From the cell containing the given text, extract its center point as (X, Y) coordinate. 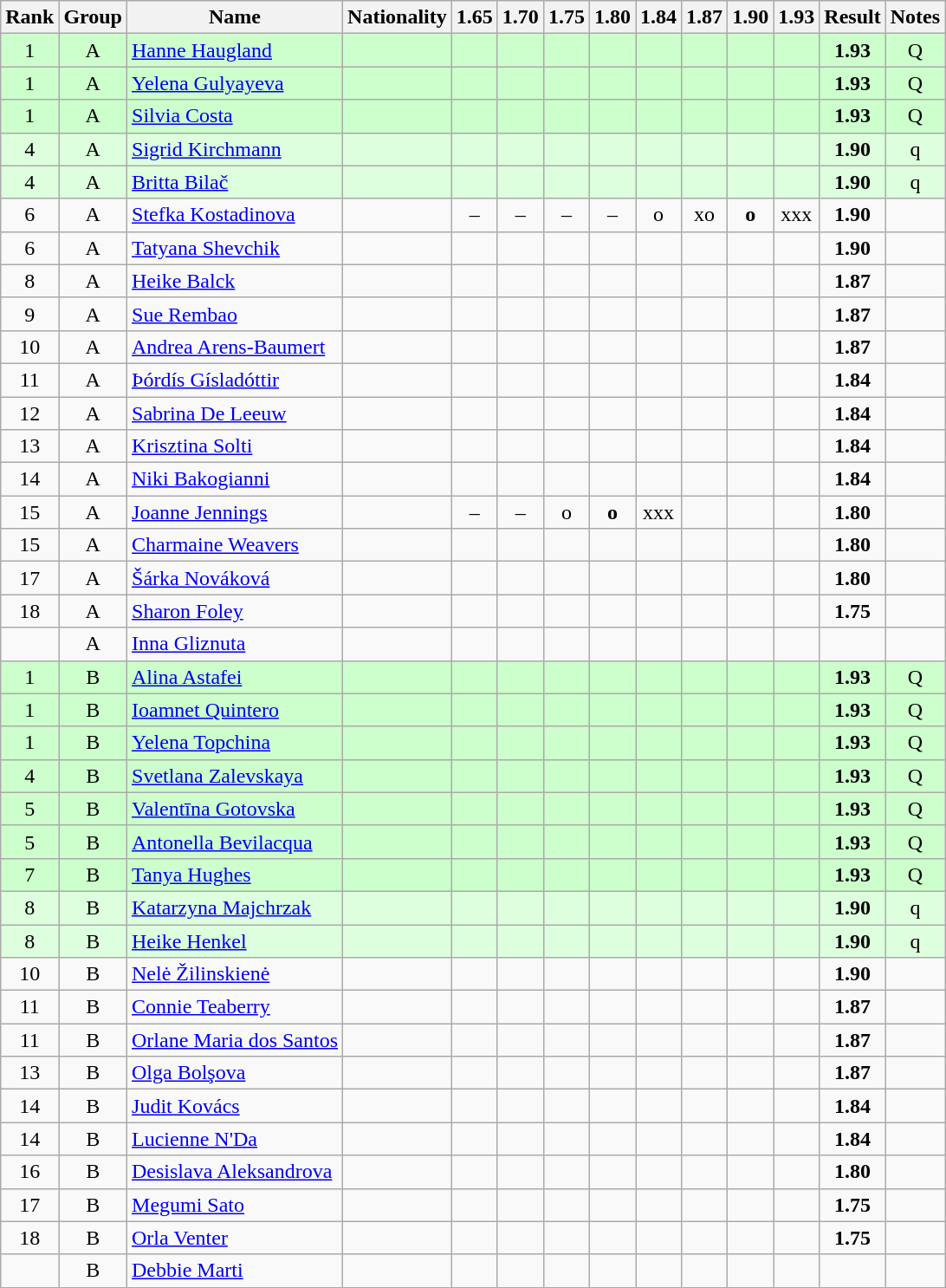
Nationality (398, 17)
Þórdís Gísladóttir (236, 380)
Alina Astafei (236, 677)
Olga Bolşova (236, 1073)
Notes (915, 17)
Šárka Nováková (236, 578)
12 (29, 413)
Hanne Haugland (236, 50)
Judit Kovács (236, 1106)
Tanya Hughes (236, 875)
Inna Gliznuta (236, 644)
Debbie Marti (236, 1271)
Ioamnet Quintero (236, 710)
Katarzyna Majchrzak (236, 907)
Stefka Kostadinova (236, 215)
Desislava Aleksandrova (236, 1172)
Orla Venter (236, 1238)
Nelė Žilinskienė (236, 974)
Sigrid Kirchmann (236, 149)
Heike Balck (236, 281)
Joanne Jennings (236, 512)
Krisztina Solti (236, 446)
Group (94, 17)
Britta Bilač (236, 182)
Andrea Arens-Baumert (236, 347)
Orlane Maria dos Santos (236, 1040)
Rank (29, 17)
9 (29, 314)
Sharon Foley (236, 611)
1.70 (520, 17)
Lucienne N'Da (236, 1139)
1.65 (475, 17)
Yelena Topchina (236, 743)
xo (705, 215)
Sabrina De Leeuw (236, 413)
Result (852, 17)
Svetlana Zalevskaya (236, 776)
Name (236, 17)
Silvia Costa (236, 116)
16 (29, 1172)
Antonella Bevilacqua (236, 842)
Heike Henkel (236, 940)
Valentīna Gotovska (236, 809)
Connie Teaberry (236, 1007)
Tatyana Shevchik (236, 248)
Charmaine Weavers (236, 545)
Niki Bakogianni (236, 479)
Yelena Gulyayeva (236, 83)
7 (29, 875)
Sue Rembao (236, 314)
Megumi Sato (236, 1205)
